Detect which cell encompasses the target text, then output its (X, Y) center coordinate. 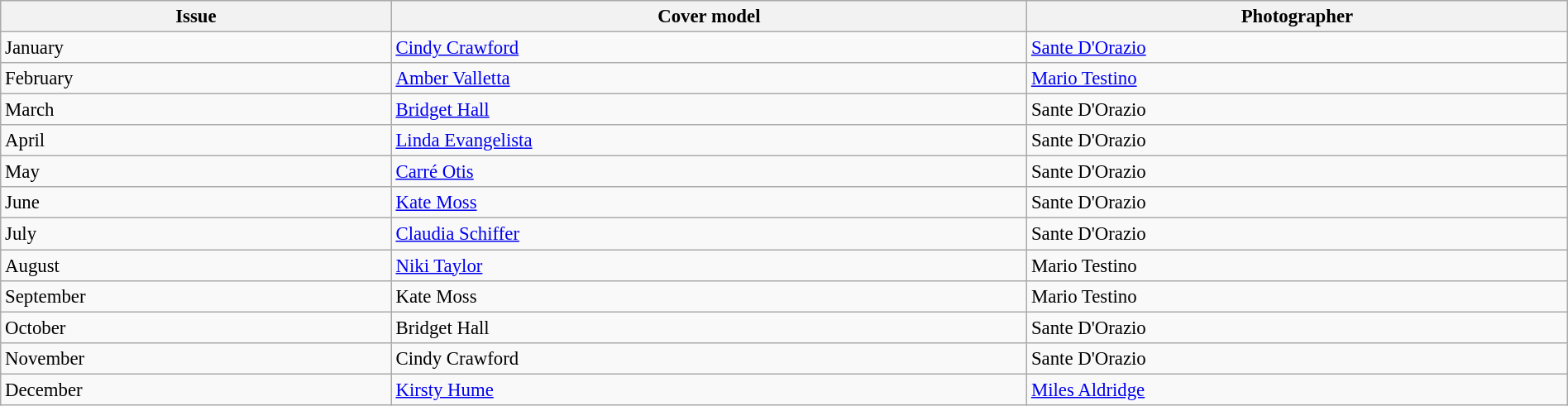
Niki Taylor (709, 265)
Kirsty Hume (709, 389)
May (196, 172)
December (196, 389)
August (196, 265)
Photographer (1298, 17)
February (196, 79)
March (196, 110)
July (196, 234)
Cover model (709, 17)
Amber Valletta (709, 79)
Issue (196, 17)
April (196, 141)
September (196, 296)
Carré Otis (709, 172)
Claudia Schiffer (709, 234)
Miles Aldridge (1298, 389)
June (196, 203)
January (196, 48)
Linda Evangelista (709, 141)
November (196, 358)
October (196, 327)
